Pinpoint the cell where the given text exists, returning its (x, y) midpoint coordinate. 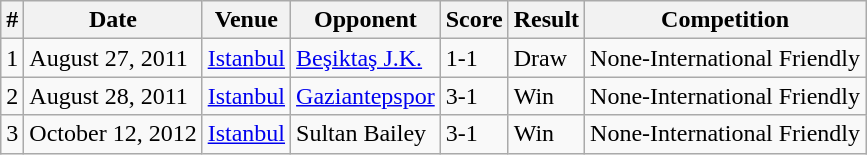
Opponent (366, 20)
Venue (246, 20)
Sultan Bailey (366, 134)
1-1 (474, 58)
Gaziantepspor (366, 96)
Score (474, 20)
Date (113, 20)
3 (12, 134)
# (12, 20)
2 (12, 96)
Draw (546, 58)
Result (546, 20)
1 (12, 58)
October 12, 2012 (113, 134)
Beşiktaş J.K. (366, 58)
Competition (726, 20)
August 27, 2011 (113, 58)
August 28, 2011 (113, 96)
